Determine the [x, y] coordinate at the center of the cell enclosing the given text.  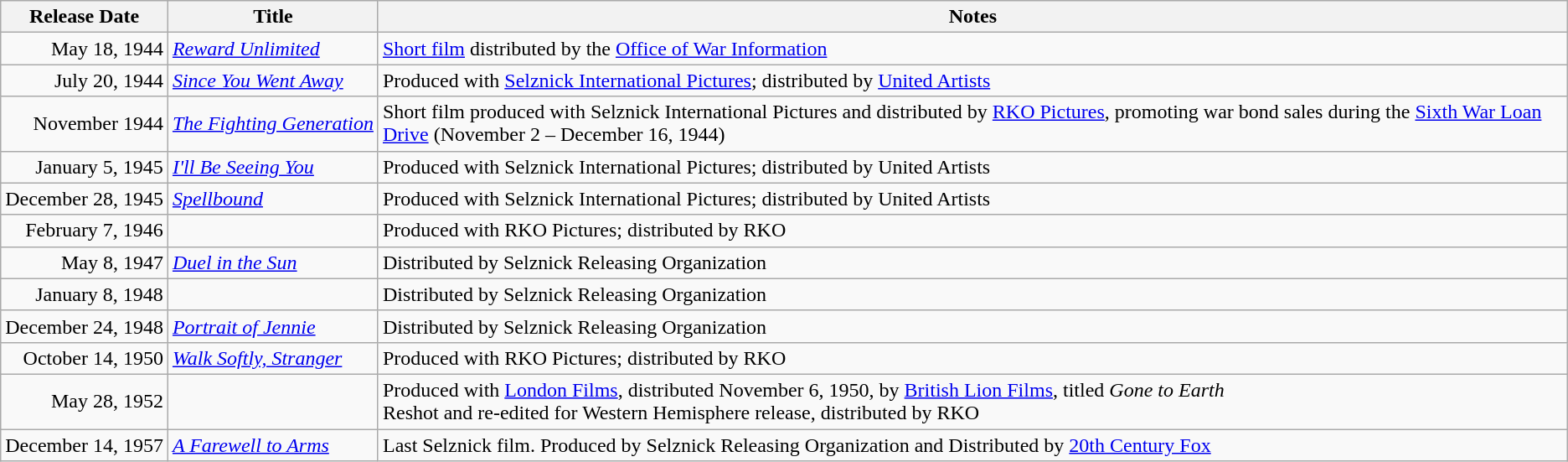
Release Date [85, 17]
A Farewell to Arms [273, 445]
Since You Went Away [273, 80]
January 5, 1945 [85, 167]
May 18, 1944 [85, 49]
Reward Unlimited [273, 49]
July 20, 1944 [85, 80]
Spellbound [273, 199]
May 28, 1952 [85, 401]
November 1944 [85, 124]
Short film distributed by the Office of War Information [972, 49]
December 28, 1945 [85, 199]
Notes [972, 17]
I'll Be Seeing You [273, 167]
December 24, 1948 [85, 326]
Portrait of Jennie [273, 326]
Walk Softly, Stranger [273, 358]
Duel in the Sun [273, 262]
February 7, 1946 [85, 231]
Last Selznick film. Produced by Selznick Releasing Organization and Distributed by 20th Century Fox [972, 445]
January 8, 1948 [85, 294]
December 14, 1957 [85, 445]
May 8, 1947 [85, 262]
October 14, 1950 [85, 358]
The Fighting Generation [273, 124]
Title [273, 17]
